From the cell containing the given text, extract its center point as (X, Y) coordinate. 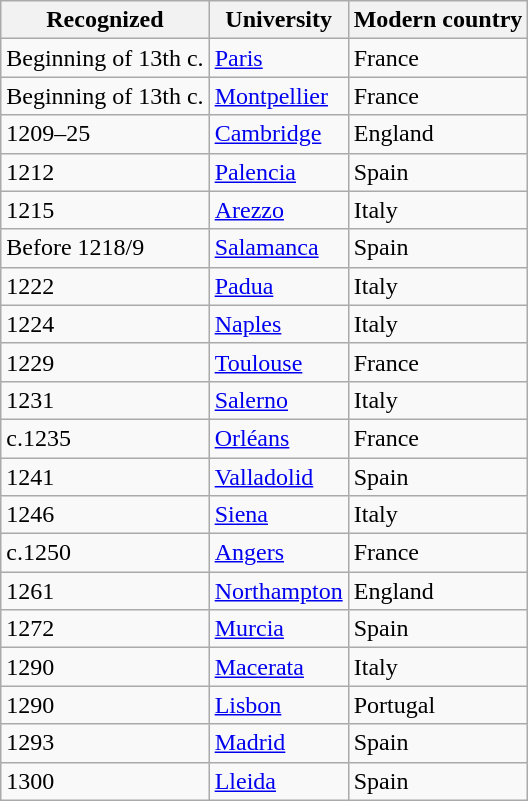
1246 (105, 515)
c.1235 (105, 438)
1215 (105, 210)
Arezzo (278, 210)
Siena (278, 515)
Murcia (278, 629)
Salerno (278, 400)
Before 1218/9 (105, 248)
1231 (105, 400)
1261 (105, 591)
Palencia (278, 172)
1222 (105, 286)
Paris (278, 58)
Orléans (278, 438)
Macerata (278, 667)
Lisbon (278, 705)
Cambridge (278, 134)
Salamanca (278, 248)
Valladolid (278, 477)
Recognized (105, 20)
Montpellier (278, 96)
Portugal (438, 705)
Northampton (278, 591)
1293 (105, 743)
Lleida (278, 781)
University (278, 20)
Toulouse (278, 362)
1300 (105, 781)
Modern country (438, 20)
Madrid (278, 743)
c.1250 (105, 553)
1224 (105, 324)
1209–25 (105, 134)
1241 (105, 477)
1229 (105, 362)
Padua (278, 286)
1272 (105, 629)
Naples (278, 324)
1212 (105, 172)
Angers (278, 553)
